Detect which cell encompasses the target text, then output its (x, y) center coordinate. 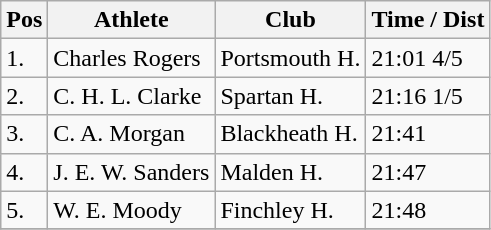
W. E. Moody (132, 210)
Finchley H. (290, 210)
Time / Dist (428, 20)
5. (24, 210)
Spartan H. (290, 96)
Blackheath H. (290, 134)
21:16 1/5 (428, 96)
J. E. W. Sanders (132, 172)
Charles Rogers (132, 58)
2. (24, 96)
C. H. L. Clarke (132, 96)
21:01 4/5 (428, 58)
21:47 (428, 172)
1. (24, 58)
Portsmouth H. (290, 58)
C. A. Morgan (132, 134)
Malden H. (290, 172)
3. (24, 134)
Athlete (132, 20)
4. (24, 172)
21:48 (428, 210)
21:41 (428, 134)
Pos (24, 20)
Club (290, 20)
